Find where the given text appears and provide that cell's center as (x, y) coordinate. 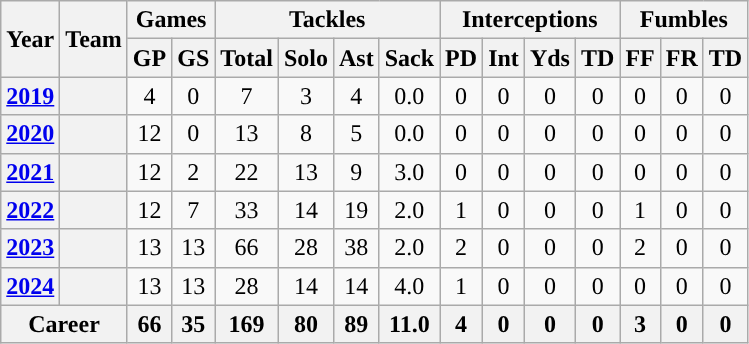
8 (306, 134)
2022 (30, 210)
2023 (30, 248)
35 (194, 324)
Year (30, 39)
22 (247, 172)
Tackles (328, 20)
4.0 (409, 286)
Total (247, 58)
FR (682, 58)
GP (149, 58)
Sack (409, 58)
169 (247, 324)
2019 (30, 96)
Interceptions (530, 20)
2021 (30, 172)
9 (356, 172)
89 (356, 324)
38 (356, 248)
Games (170, 20)
2024 (30, 286)
3.0 (409, 172)
Int (504, 58)
19 (356, 210)
11.0 (409, 324)
FF (640, 58)
80 (306, 324)
GS (194, 58)
5 (356, 134)
Team (94, 39)
Yds (550, 58)
Ast (356, 58)
Career (64, 324)
33 (247, 210)
Solo (306, 58)
2020 (30, 134)
Fumbles (684, 20)
PD (462, 58)
